Provide the [x, y] coordinate of the cell's center where the given text is located.  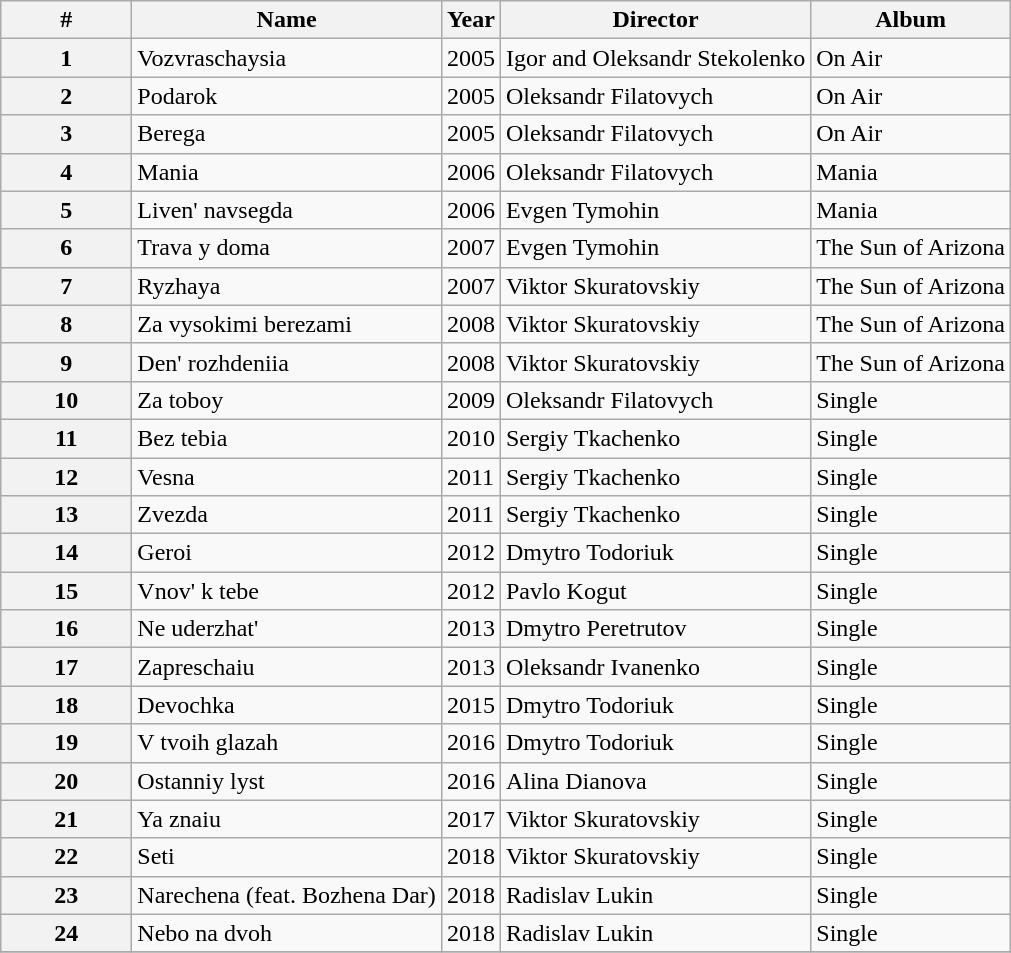
Ostanniy lyst [287, 781]
10 [66, 400]
Vesna [287, 477]
16 [66, 629]
V tvoih glazah [287, 743]
24 [66, 933]
Zapreschaiu [287, 667]
4 [66, 172]
Seti [287, 857]
Zvezda [287, 515]
17 [66, 667]
Pavlo Kogut [655, 591]
2 [66, 96]
Album [911, 20]
12 [66, 477]
5 [66, 210]
1 [66, 58]
3 [66, 134]
Oleksandr Ivanenko [655, 667]
14 [66, 553]
Director [655, 20]
Nebo na dvoh [287, 933]
Liven' navsegda [287, 210]
Podarok [287, 96]
9 [66, 362]
Ne uderzhat' [287, 629]
22 [66, 857]
Geroi [287, 553]
Za vysokimi berezami [287, 324]
Den' rozhdeniia [287, 362]
Name [287, 20]
19 [66, 743]
Vnov' k tebe [287, 591]
11 [66, 438]
2010 [470, 438]
Vozvraschaysia [287, 58]
7 [66, 286]
Ryzhaya [287, 286]
Narechena (feat. Bozhena Dar) [287, 895]
Bez tebia [287, 438]
Trava y doma [287, 248]
18 [66, 705]
2015 [470, 705]
Devochka [287, 705]
2017 [470, 819]
8 [66, 324]
23 [66, 895]
13 [66, 515]
Ya znaiu [287, 819]
Dmytro Peretrutov [655, 629]
Za toboy [287, 400]
6 [66, 248]
21 [66, 819]
Year [470, 20]
20 [66, 781]
Alina Dianova [655, 781]
15 [66, 591]
Igor and Oleksandr Stekolenko [655, 58]
# [66, 20]
Berega [287, 134]
2009 [470, 400]
